Detect which cell encompasses the target text, then output its (X, Y) center coordinate. 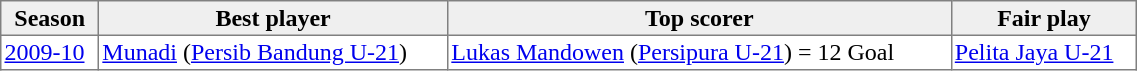
Best player (274, 18)
Top scorer (700, 18)
Pelita Jaya U-21 (1044, 52)
Lukas Mandowen (Persipura U-21) = 12 Goal (700, 52)
Munadi (Persib Bandung U-21) (274, 52)
Fair play (1044, 18)
2009-10 (50, 52)
Season (50, 18)
